Extract the (x, y) coordinate from the center of the cell holding the provided text.  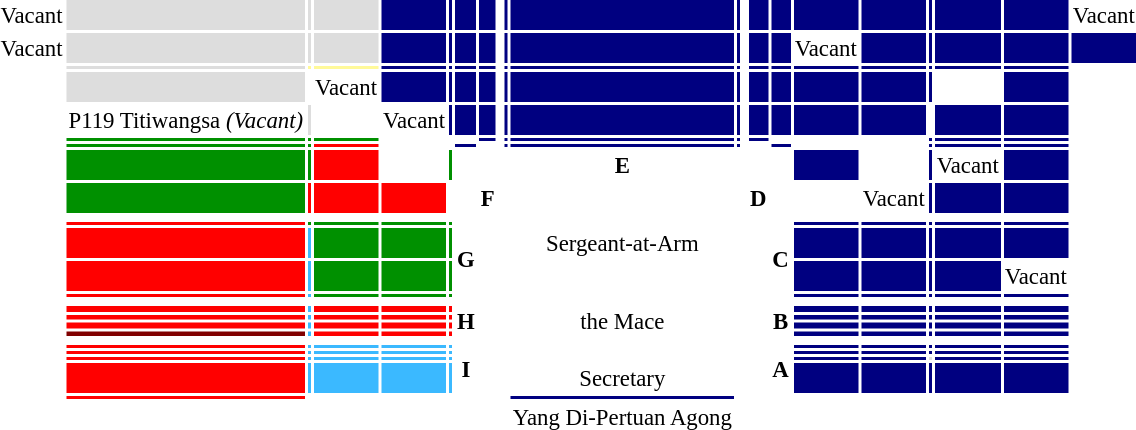
P119 Titiwangsa (Vacant) (186, 120)
C (780, 260)
G (466, 260)
Sergeant-at-Arm (622, 243)
the Mace (622, 321)
A (780, 369)
E (622, 165)
Secretary (622, 378)
F (488, 198)
I (466, 369)
B (780, 321)
H (466, 321)
D (758, 198)
